Capture the cell that displays the provided text and extract its (x, y) central coordinate. 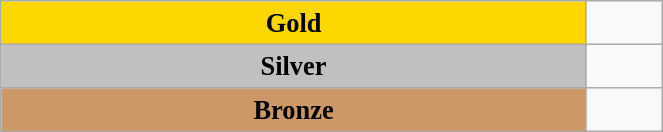
Silver (294, 66)
Gold (294, 22)
Bronze (294, 109)
